Capture the cell that displays the provided text and extract its (X, Y) central coordinate. 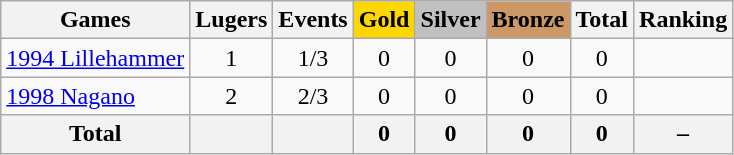
Gold (384, 20)
Ranking (684, 20)
1 (232, 58)
Bronze (528, 20)
Silver (450, 20)
– (684, 134)
1994 Lillehammer (96, 58)
1/3 (313, 58)
2/3 (313, 96)
Events (313, 20)
Games (96, 20)
Lugers (232, 20)
1998 Nagano (96, 96)
2 (232, 96)
